Determine the (x, y) coordinate at the center of the cell enclosing the given text.  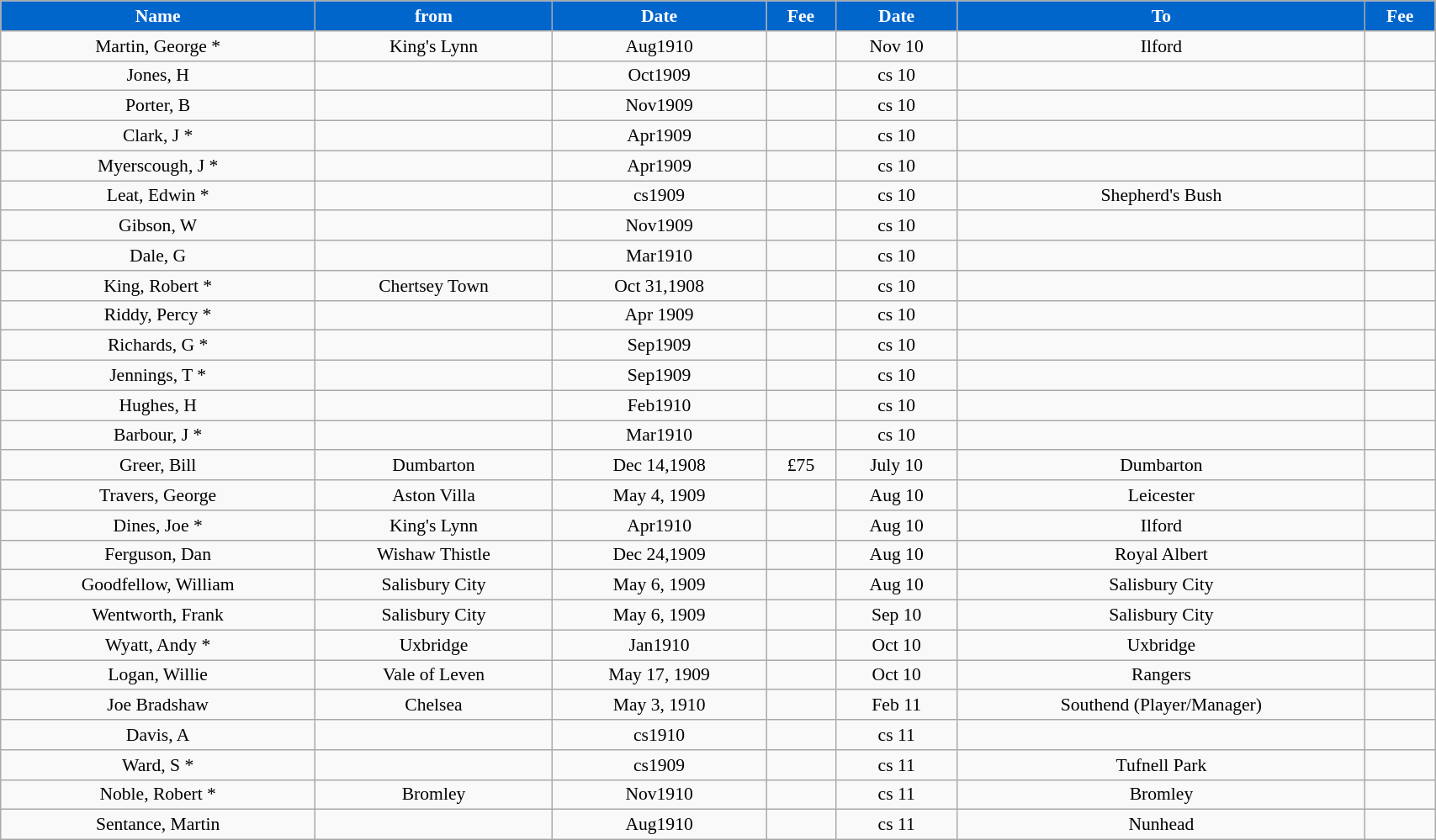
from (434, 16)
Chertsey Town (434, 286)
Greer, Bill (158, 466)
Jan1910 (660, 645)
Barbour, J * (158, 436)
May 17, 1909 (660, 675)
Logan, Willie (158, 675)
Riddy, Percy * (158, 315)
Hughes, H (158, 405)
Tufnell Park (1161, 765)
Nov1910 (660, 795)
Goodfellow, William (158, 585)
Aston Villa (434, 495)
Royal Albert (1161, 555)
Ferguson, Dan (158, 555)
Nov 10 (897, 46)
Name (158, 16)
To (1161, 16)
£75 (801, 466)
Apr 1909 (660, 315)
Ward, S * (158, 765)
Dec 14,1908 (660, 466)
Nunhead (1161, 825)
Wentworth, Frank (158, 615)
Wyatt, Andy * (158, 645)
Chelsea (434, 705)
Feb 11 (897, 705)
Porter, B (158, 106)
Sep 10 (897, 615)
Dale, G (158, 256)
Martin, George * (158, 46)
Jones, H (158, 76)
Leat, Edwin * (158, 196)
Oct1909 (660, 76)
July 10 (897, 466)
Myerscough, J * (158, 166)
Shepherd's Bush (1161, 196)
Wishaw Thistle (434, 555)
Clark, J * (158, 136)
cs1910 (660, 735)
Vale of Leven (434, 675)
May 3, 1910 (660, 705)
Apr1910 (660, 526)
Jennings, T * (158, 376)
Dines, Joe * (158, 526)
Gibson, W (158, 226)
Southend (Player/Manager) (1161, 705)
Noble, Robert * (158, 795)
Joe Bradshaw (158, 705)
Dec 24,1909 (660, 555)
Oct 31,1908 (660, 286)
Davis, A (158, 735)
Leicester (1161, 495)
Richards, G * (158, 346)
Sentance, Martin (158, 825)
May 4, 1909 (660, 495)
Feb1910 (660, 405)
King, Robert * (158, 286)
Travers, George (158, 495)
Rangers (1161, 675)
